Identify which cell holds the provided text, then report its (x, y) central coordinate. 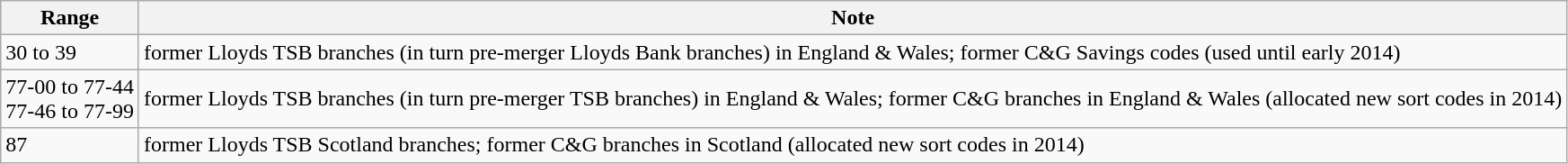
former Lloyds TSB branches (in turn pre-merger Lloyds Bank branches) in England & Wales; former C&G Savings codes (used until early 2014) (852, 52)
Note (852, 18)
30 to 39 (70, 52)
former Lloyds TSB Scotland branches; former C&G branches in Scotland (allocated new sort codes in 2014) (852, 145)
77-00 to 77-4477-46 to 77-99 (70, 99)
Range (70, 18)
87 (70, 145)
